Locate the cell with the specified text and output its [x, y] center coordinate. 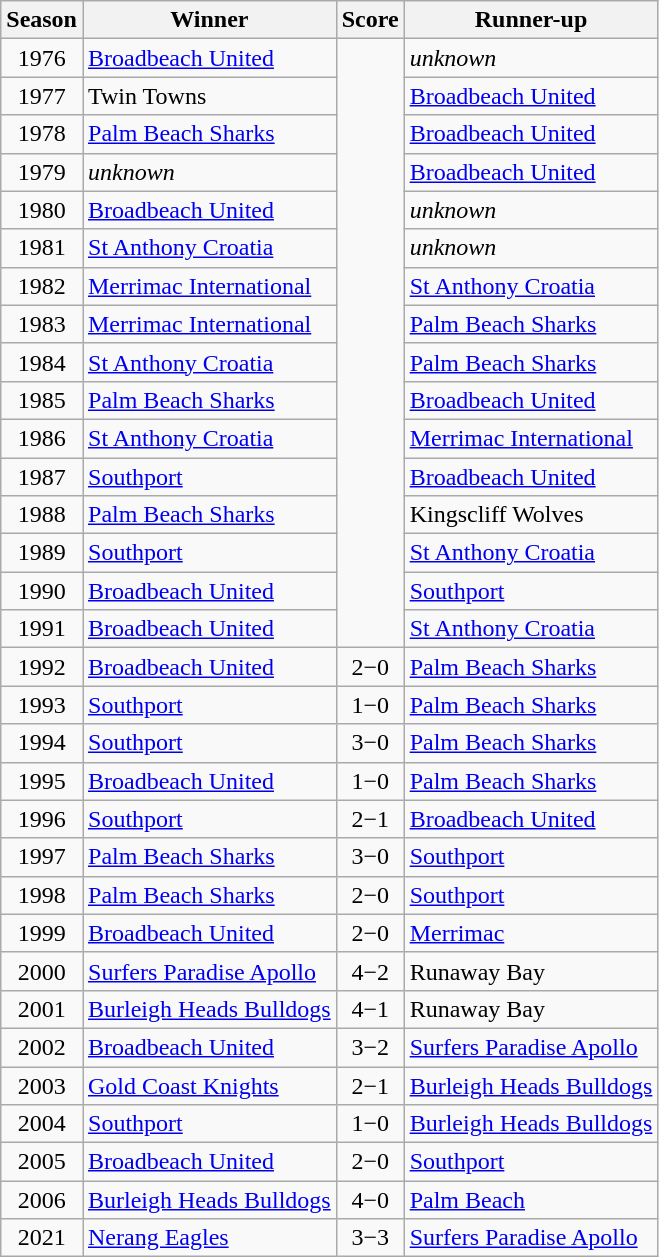
1979 [42, 172]
1999 [42, 933]
3−3 [370, 1238]
2001 [42, 1009]
Palm Beach [531, 1200]
1989 [42, 553]
Season [42, 20]
4−0 [370, 1200]
1985 [42, 400]
1990 [42, 591]
2002 [42, 1047]
1998 [42, 895]
1986 [42, 438]
2000 [42, 971]
1996 [42, 819]
1993 [42, 705]
2003 [42, 1085]
Runner-up [531, 20]
1997 [42, 857]
Winner [209, 20]
1981 [42, 248]
Kingscliff Wolves [531, 515]
4−2 [370, 971]
1994 [42, 743]
3−2 [370, 1047]
1976 [42, 58]
1984 [42, 362]
1991 [42, 629]
2021 [42, 1238]
Merrimac [531, 933]
Gold Coast Knights [209, 1085]
Twin Towns [209, 96]
1988 [42, 515]
4−1 [370, 1009]
1987 [42, 477]
1995 [42, 781]
2005 [42, 1162]
1992 [42, 667]
2006 [42, 1200]
2004 [42, 1124]
1982 [42, 286]
1978 [42, 134]
Score [370, 20]
1980 [42, 210]
1977 [42, 96]
1983 [42, 324]
Nerang Eagles [209, 1238]
